Identify which cell holds the provided text, then report its (X, Y) central coordinate. 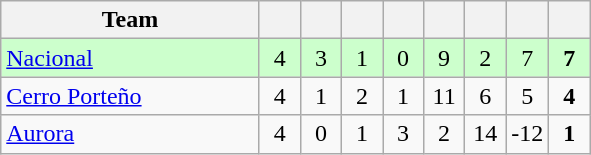
11 (444, 96)
Nacional (130, 58)
9 (444, 58)
Cerro Porteño (130, 96)
5 (528, 96)
Team (130, 20)
6 (486, 96)
Aurora (130, 134)
14 (486, 134)
-12 (528, 134)
